Scan for the cell matching the given text and deliver its [x, y] coordinate at center. 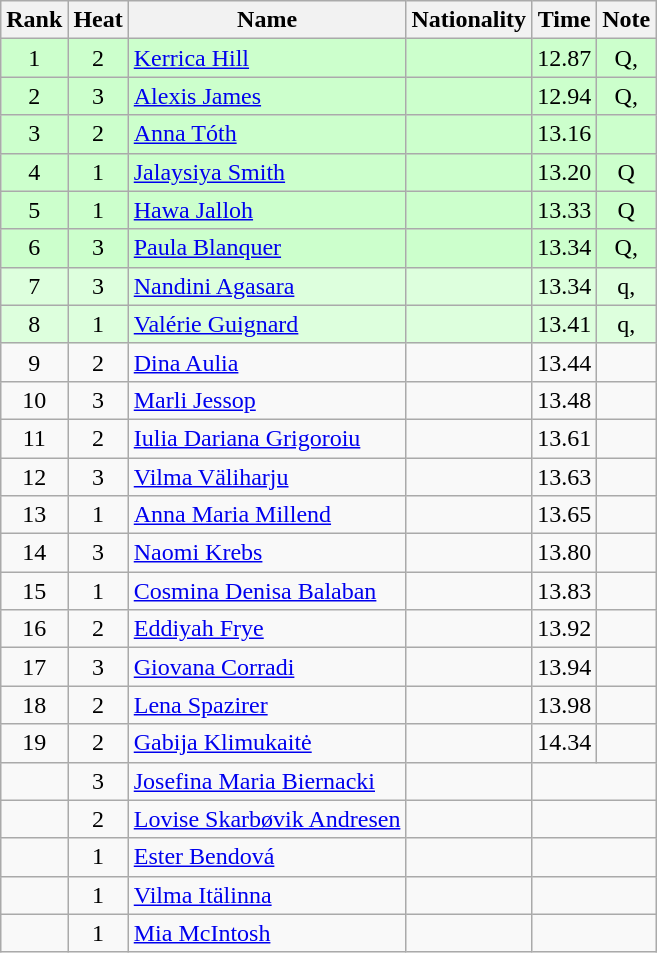
13.41 [564, 324]
13.33 [564, 210]
Kerrica Hill [267, 58]
12 [34, 477]
Naomi Krebs [267, 553]
13 [34, 515]
8 [34, 324]
7 [34, 286]
16 [34, 629]
Vilma Itälinna [267, 895]
15 [34, 591]
Cosmina Denisa Balaban [267, 591]
9 [34, 362]
13.83 [564, 591]
13.98 [564, 705]
Gabija Klimukaitė [267, 743]
Name [267, 20]
Nationality [469, 20]
10 [34, 400]
Vilma Väliharju [267, 477]
13.16 [564, 134]
Dina Aulia [267, 362]
Rank [34, 20]
14 [34, 553]
Anna Maria Millend [267, 515]
Alexis James [267, 96]
Giovana Corradi [267, 667]
18 [34, 705]
Anna Tóth [267, 134]
Time [564, 20]
Lovise Skarbøvik Andresen [267, 819]
13.80 [564, 553]
Mia McIntosh [267, 933]
12.94 [564, 96]
14.34 [564, 743]
Heat [98, 20]
13.63 [564, 477]
Ester Bendová [267, 857]
11 [34, 438]
19 [34, 743]
Note [626, 20]
Eddiyah Frye [267, 629]
6 [34, 248]
Valérie Guignard [267, 324]
13.48 [564, 400]
Hawa Jalloh [267, 210]
12.87 [564, 58]
13.61 [564, 438]
13.44 [564, 362]
5 [34, 210]
Lena Spazirer [267, 705]
Iulia Dariana Grigoroiu [267, 438]
13.20 [564, 172]
13.65 [564, 515]
17 [34, 667]
Jalaysiya Smith [267, 172]
4 [34, 172]
Nandini Agasara [267, 286]
Paula Blanquer [267, 248]
13.92 [564, 629]
Marli Jessop [267, 400]
13.94 [564, 667]
Josefina Maria Biernacki [267, 781]
